Detect which cell encompasses the target text, then output its (X, Y) center coordinate. 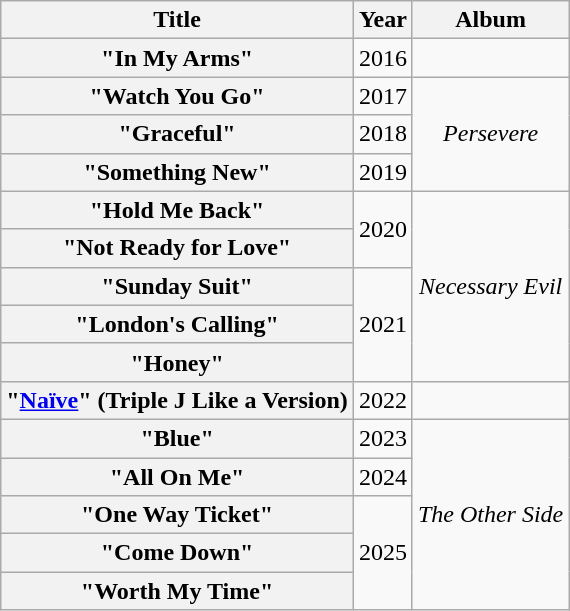
"Blue" (178, 438)
2020 (382, 229)
2023 (382, 438)
2025 (382, 553)
2021 (382, 324)
2022 (382, 400)
"All On Me" (178, 477)
"Come Down" (178, 553)
"London's Calling" (178, 324)
"Graceful" (178, 134)
Necessary Evil (490, 286)
2018 (382, 134)
Title (178, 20)
The Other Side (490, 514)
"Naïve" (Triple J Like a Version) (178, 400)
Album (490, 20)
2019 (382, 172)
"In My Arms" (178, 58)
Persevere (490, 134)
2017 (382, 96)
2024 (382, 477)
"Watch You Go" (178, 96)
"Not Ready for Love" (178, 248)
"Something New" (178, 172)
"Worth My Time" (178, 591)
2016 (382, 58)
Year (382, 20)
"One Way Ticket" (178, 515)
"Hold Me Back" (178, 210)
"Sunday Suit" (178, 286)
"Honey" (178, 362)
